Extract the [x, y] coordinate from the center of the cell holding the provided text.  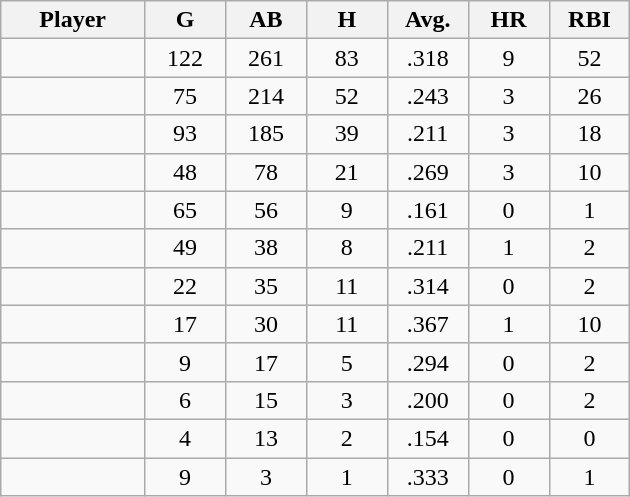
35 [266, 286]
H [346, 20]
.318 [428, 58]
.367 [428, 324]
83 [346, 58]
21 [346, 172]
65 [186, 210]
78 [266, 172]
.200 [428, 400]
26 [590, 96]
5 [346, 362]
.243 [428, 96]
13 [266, 438]
185 [266, 134]
8 [346, 248]
.294 [428, 362]
6 [186, 400]
AB [266, 20]
.269 [428, 172]
48 [186, 172]
Player [73, 20]
93 [186, 134]
.314 [428, 286]
56 [266, 210]
4 [186, 438]
18 [590, 134]
39 [346, 134]
.161 [428, 210]
75 [186, 96]
38 [266, 248]
.333 [428, 477]
HR [508, 20]
30 [266, 324]
261 [266, 58]
22 [186, 286]
15 [266, 400]
214 [266, 96]
RBI [590, 20]
.154 [428, 438]
Avg. [428, 20]
122 [186, 58]
G [186, 20]
49 [186, 248]
